Return the (X, Y) coordinate for the center point of the cell that contains the specified text.  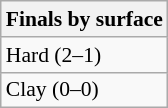
Finals by surface (84, 19)
Clay (0–0) (84, 90)
Hard (2–1) (84, 55)
